Locate the cell with the specified text and output its (x, y) center coordinate. 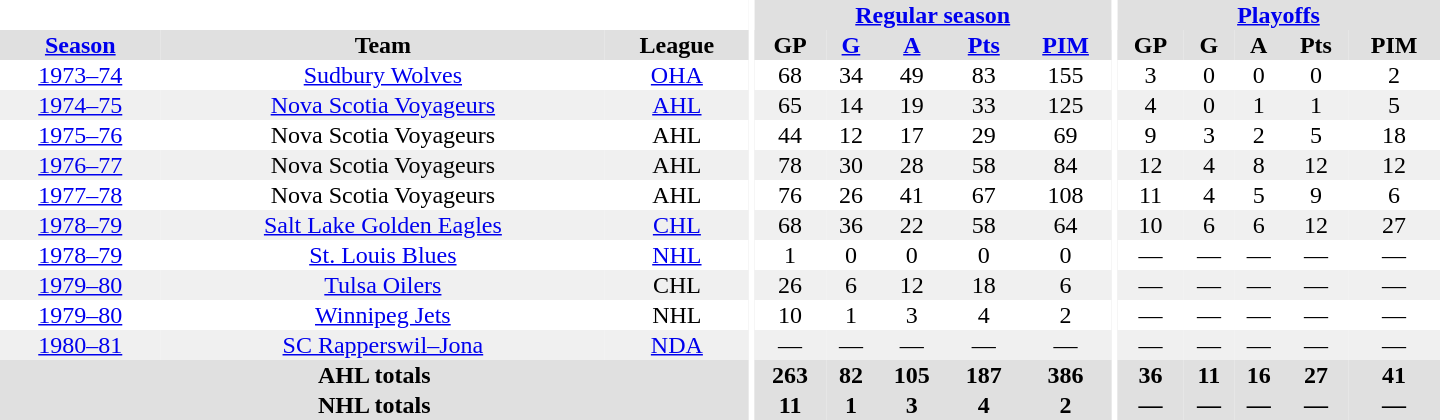
Regular season (932, 15)
1976–77 (80, 165)
155 (1066, 75)
30 (851, 165)
49 (912, 75)
108 (1066, 195)
8 (1259, 165)
82 (851, 375)
78 (790, 165)
386 (1066, 375)
St. Louis Blues (384, 255)
187 (984, 375)
83 (984, 75)
19 (912, 105)
AHL totals (374, 375)
Sudbury Wolves (384, 75)
League (676, 45)
Team (384, 45)
125 (1066, 105)
22 (912, 225)
1974–75 (80, 105)
Winnipeg Jets (384, 315)
64 (1066, 225)
14 (851, 105)
29 (984, 135)
NHL totals (374, 405)
16 (1259, 375)
263 (790, 375)
OHA (676, 75)
Salt Lake Golden Eagles (384, 225)
Playoffs (1278, 15)
17 (912, 135)
1977–78 (80, 195)
67 (984, 195)
44 (790, 135)
69 (1066, 135)
Tulsa Oilers (384, 285)
33 (984, 105)
34 (851, 75)
Season (80, 45)
SC Rapperswil–Jona (384, 345)
105 (912, 375)
65 (790, 105)
1975–76 (80, 135)
76 (790, 195)
1980–81 (80, 345)
28 (912, 165)
NDA (676, 345)
84 (1066, 165)
1973–74 (80, 75)
